Provide the [x, y] coordinate of the cell's center where the given text is located.  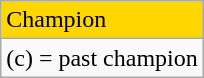
Champion [102, 20]
(c) = past champion [102, 58]
